Extract the [x, y] coordinate from the center of the cell holding the provided text.  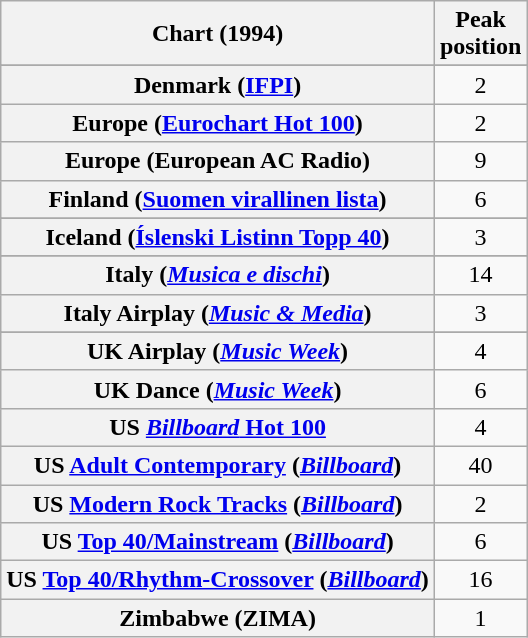
40 [480, 465]
Denmark (IFPI) [218, 85]
US Billboard Hot 100 [218, 427]
9 [480, 161]
US Top 40/Mainstream (Billboard) [218, 542]
Chart (1994) [218, 34]
Italy Airplay (Music & Media) [218, 313]
Finland (Suomen virallinen lista) [218, 199]
14 [480, 275]
Italy (Musica e dischi) [218, 275]
Europe (European AC Radio) [218, 161]
Peakposition [480, 34]
Europe (Eurochart Hot 100) [218, 123]
US Top 40/Rhythm-Crossover (Billboard) [218, 580]
US Modern Rock Tracks (Billboard) [218, 503]
Zimbabwe (ZIMA) [218, 618]
Iceland (Íslenski Listinn Topp 40) [218, 237]
US Adult Contemporary (Billboard) [218, 465]
UK Dance (Music Week) [218, 389]
UK Airplay (Music Week) [218, 351]
1 [480, 618]
16 [480, 580]
